Determine the (x, y) coordinate at the center of the cell enclosing the given text.  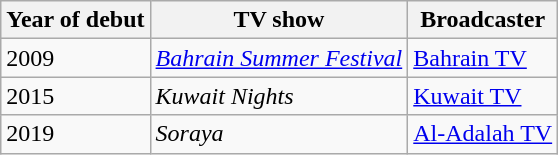
Broadcaster (483, 20)
Soraya (279, 134)
TV show (279, 20)
Bahrain Summer Festival (279, 58)
Bahrain TV (483, 58)
Kuwait Nights (279, 96)
Al-Adalah TV (483, 134)
2009 (76, 58)
2015 (76, 96)
2019 (76, 134)
Kuwait TV (483, 96)
Year of debut (76, 20)
